Identify which cell holds the provided text, then report its (X, Y) central coordinate. 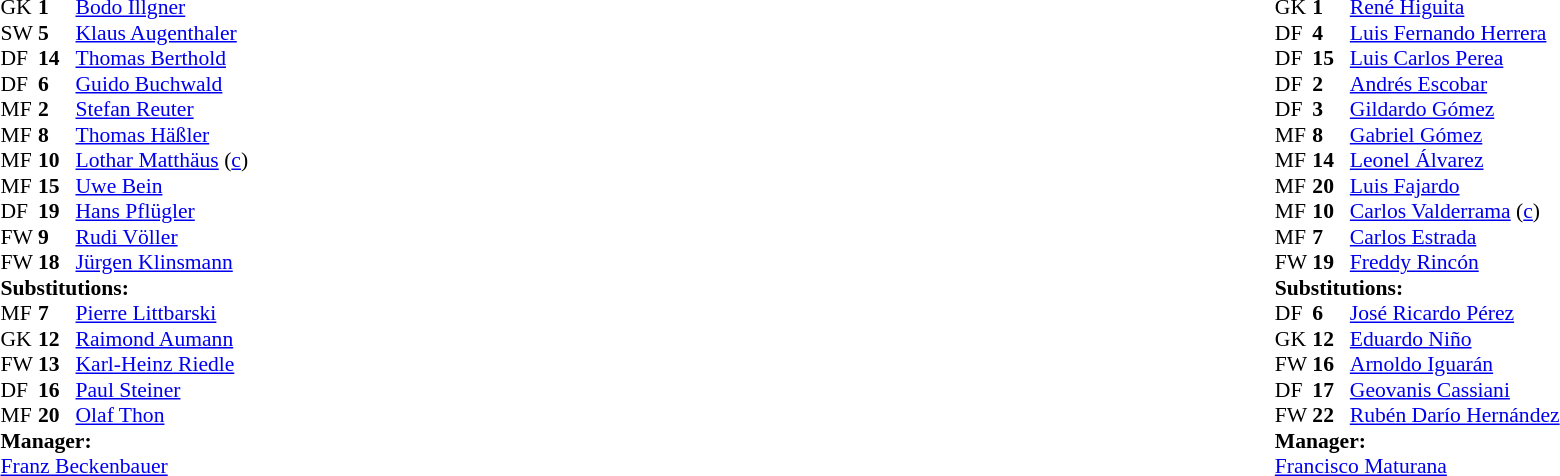
Carlos Valderrama (c) (1455, 211)
9 (57, 237)
Geovanis Cassiani (1455, 390)
Klaus Augenthaler (162, 33)
Olaf Thon (162, 415)
18 (57, 263)
Uwe Bein (162, 186)
13 (57, 365)
Luis Fernando Herrera (1455, 33)
Rubén Darío Hernández (1455, 415)
Stefan Reuter (162, 109)
22 (1331, 415)
Lothar Matthäus (c) (162, 161)
Arnoldo Iguarán (1455, 365)
Paul Steiner (162, 390)
Thomas Häßler (162, 135)
17 (1331, 390)
SW (19, 33)
Leonel Álvarez (1455, 161)
Luis Fajardo (1455, 186)
Carlos Estrada (1455, 237)
José Ricardo Pérez (1455, 313)
Guido Buchwald (162, 84)
Freddy Rincón (1455, 263)
Rudi Völler (162, 237)
Karl-Heinz Riedle (162, 365)
Gildardo Gómez (1455, 109)
5 (57, 33)
3 (1331, 109)
Hans Pflügler (162, 211)
Raimond Aumann (162, 339)
Jürgen Klinsmann (162, 263)
Pierre Littbarski (162, 313)
Eduardo Niño (1455, 339)
Thomas Berthold (162, 59)
Andrés Escobar (1455, 84)
Luis Carlos Perea (1455, 59)
Gabriel Gómez (1455, 135)
4 (1331, 33)
